Pinpoint the cell where the given text exists, returning its (x, y) midpoint coordinate. 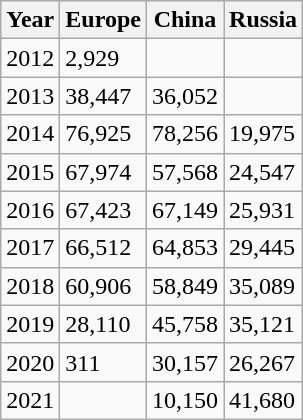
10,150 (184, 400)
2020 (30, 362)
2015 (30, 172)
2021 (30, 400)
Russia (264, 20)
67,423 (104, 210)
78,256 (184, 134)
41,680 (264, 400)
35,089 (264, 286)
19,975 (264, 134)
45,758 (184, 324)
26,267 (264, 362)
2018 (30, 286)
30,157 (184, 362)
2019 (30, 324)
66,512 (104, 248)
67,974 (104, 172)
57,568 (184, 172)
2016 (30, 210)
Year (30, 20)
2014 (30, 134)
38,447 (104, 96)
Europe (104, 20)
36,052 (184, 96)
29,445 (264, 248)
2013 (30, 96)
311 (104, 362)
64,853 (184, 248)
2012 (30, 58)
2017 (30, 248)
58,849 (184, 286)
35,121 (264, 324)
25,931 (264, 210)
67,149 (184, 210)
24,547 (264, 172)
60,906 (104, 286)
2,929 (104, 58)
China (184, 20)
76,925 (104, 134)
28,110 (104, 324)
